Identify which cell holds the provided text, then report its [X, Y] central coordinate. 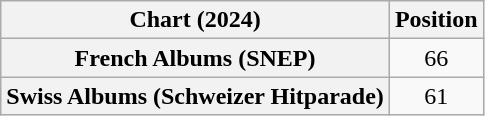
Position [436, 20]
66 [436, 58]
Chart (2024) [196, 20]
61 [436, 96]
Swiss Albums (Schweizer Hitparade) [196, 96]
French Albums (SNEP) [196, 58]
